From the cell containing the given text, extract its center point as (X, Y) coordinate. 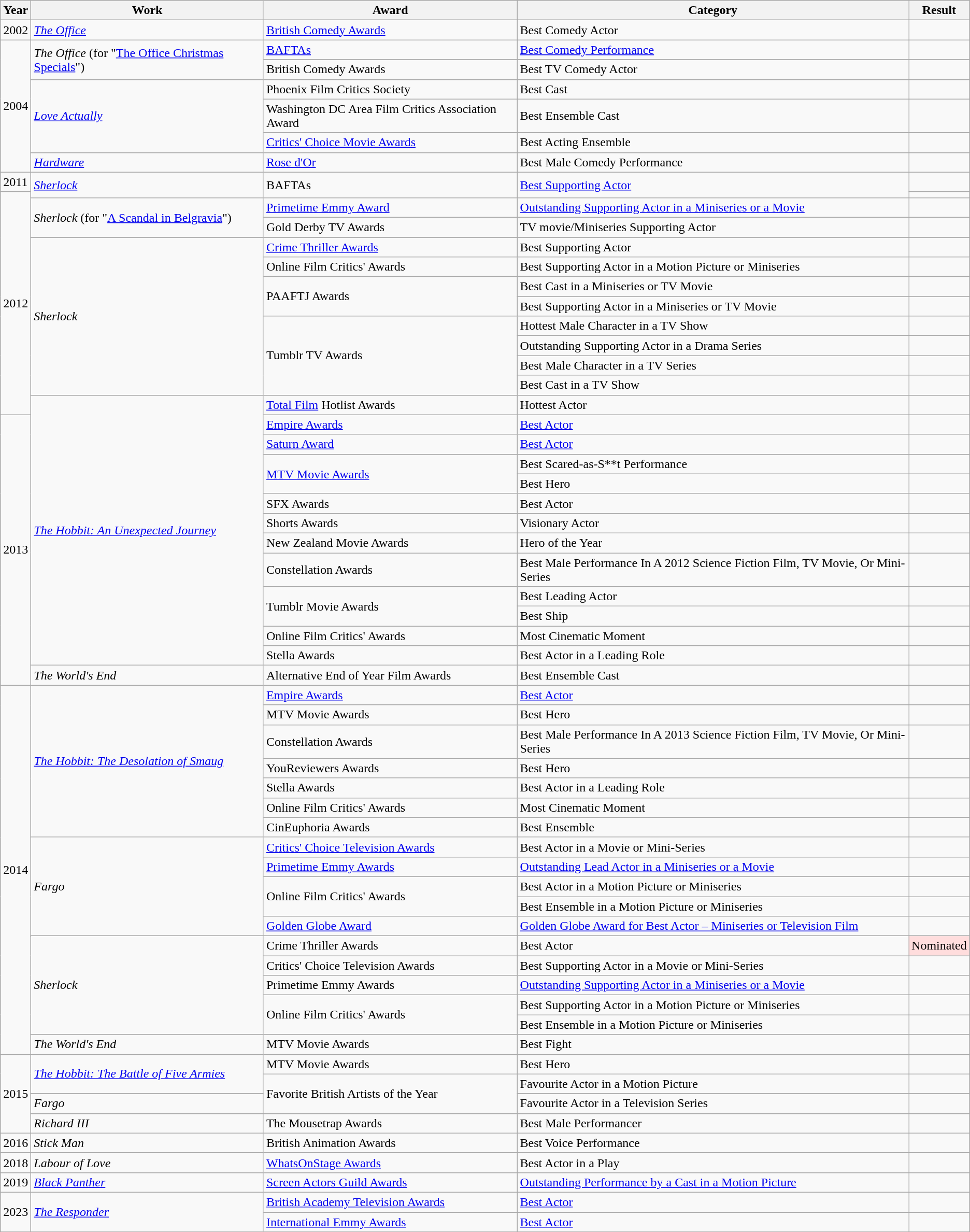
Award (390, 10)
Golden Globe Award for Best Actor – Miniseries or Television Film (713, 926)
Hottest Male Character in a TV Show (713, 326)
2013 (16, 550)
Best Male Character in a TV Series (713, 365)
Favorite British Artists of the Year (390, 1094)
Best Male Performance In A 2013 Science Fiction Film, TV Movie, Or Mini-Series (713, 741)
2012 (16, 303)
Category (713, 10)
Stick Man (147, 1143)
Result (939, 10)
Hardware (147, 162)
Best Acting Ensemble (713, 143)
Love Actually (147, 116)
The Office (147, 30)
Best Male Performancer (713, 1123)
The Mousetrap Awards (390, 1123)
Golden Globe Award (390, 926)
Hottest Actor (713, 405)
TV movie/Miniseries Supporting Actor (713, 227)
2014 (16, 870)
Best Male Performance In A 2012 Science Fiction Film, TV Movie, Or Mini-Series (713, 569)
Best Actor in a Play (713, 1163)
Black Panther (147, 1182)
Favourite Actor in a Motion Picture (713, 1084)
Outstanding Supporting Actor in a Drama Series (713, 346)
Washington DC Area Film Critics Association Award (390, 116)
Best Ship (713, 616)
The Office (for "The Office Christmas Specials") (147, 60)
The Hobbit: An Unexpected Journey (147, 530)
SFX Awards (390, 503)
2023 (16, 1212)
Best Supporting Actor in a Miniseries or TV Movie (713, 306)
Best Voice Performance (713, 1143)
2015 (16, 1094)
Best Cast (713, 89)
Best Ensemble (713, 827)
Gold Derby TV Awards (390, 227)
Outstanding Lead Actor in a Miniseries or a Movie (713, 867)
Primetime Emmy Award (390, 207)
Best Cast in a Miniseries or TV Movie (713, 287)
Best Scared-as-S**t Performance (713, 464)
2004 (16, 106)
New Zealand Movie Awards (390, 543)
Phoenix Film Critics Society (390, 89)
The Responder (147, 1212)
2002 (16, 30)
Outstanding Performance by a Cast in a Motion Picture (713, 1182)
Critics' Choice Movie Awards (390, 143)
British Animation Awards (390, 1143)
Best TV Comedy Actor (713, 69)
CinEuphoria Awards (390, 827)
Best Leading Actor (713, 597)
Year (16, 10)
2011 (16, 182)
International Emmy Awards (390, 1222)
Best Fight (713, 1044)
PAAFTJ Awards (390, 296)
Alternative End of Year Film Awards (390, 675)
2016 (16, 1143)
British Academy Television Awards (390, 1202)
WhatsOnStage Awards (390, 1163)
Favourite Actor in a Television Series (713, 1103)
Total Film Hotlist Awards (390, 405)
Sherlock (for "A Scandal in Belgravia") (147, 217)
2019 (16, 1182)
The Hobbit: The Desolation of Smaug (147, 761)
Shorts Awards (390, 523)
Visionary Actor (713, 523)
Richard III (147, 1123)
Best Supporting Actor in a Movie or Mini-Series (713, 966)
Screen Actors Guild Awards (390, 1182)
The Hobbit: The Battle of Five Armies (147, 1074)
Best Actor in a Movie or Mini-Series (713, 847)
Saturn Award (390, 444)
Hero of the Year (713, 543)
2018 (16, 1163)
Best Comedy Performance (713, 50)
YouReviewers Awards (390, 768)
Best Male Comedy Performance (713, 162)
Work (147, 10)
Rose d'Or (390, 162)
Best Cast in a TV Show (713, 385)
Best Comedy Actor (713, 30)
Nominated (939, 946)
Tumblr TV Awards (390, 356)
Best Actor in a Motion Picture or Miniseries (713, 886)
Labour of Love (147, 1163)
Tumblr Movie Awards (390, 606)
